From the cell containing the given text, extract its center point as (X, Y) coordinate. 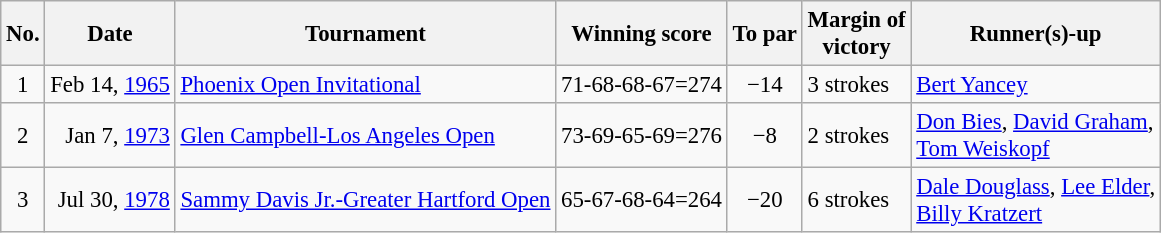
71-68-68-67=274 (642, 85)
Don Bies, David Graham, Tom Weiskopf (1036, 136)
No. (23, 34)
Runner(s)-up (1036, 34)
1 (23, 85)
Date (110, 34)
Jan 7, 1973 (110, 136)
Tournament (366, 34)
Phoenix Open Invitational (366, 85)
To par (764, 34)
−20 (764, 200)
Margin ofvictory (856, 34)
Glen Campbell-Los Angeles Open (366, 136)
3 strokes (856, 85)
73-69-65-69=276 (642, 136)
−8 (764, 136)
2 (23, 136)
Bert Yancey (1036, 85)
Jul 30, 1978 (110, 200)
−14 (764, 85)
Feb 14, 1965 (110, 85)
6 strokes (856, 200)
Winning score (642, 34)
3 (23, 200)
65-67-68-64=264 (642, 200)
Dale Douglass, Lee Elder, Billy Kratzert (1036, 200)
2 strokes (856, 136)
Sammy Davis Jr.-Greater Hartford Open (366, 200)
